Pinpoint the cell where the given text exists, returning its [x, y] midpoint coordinate. 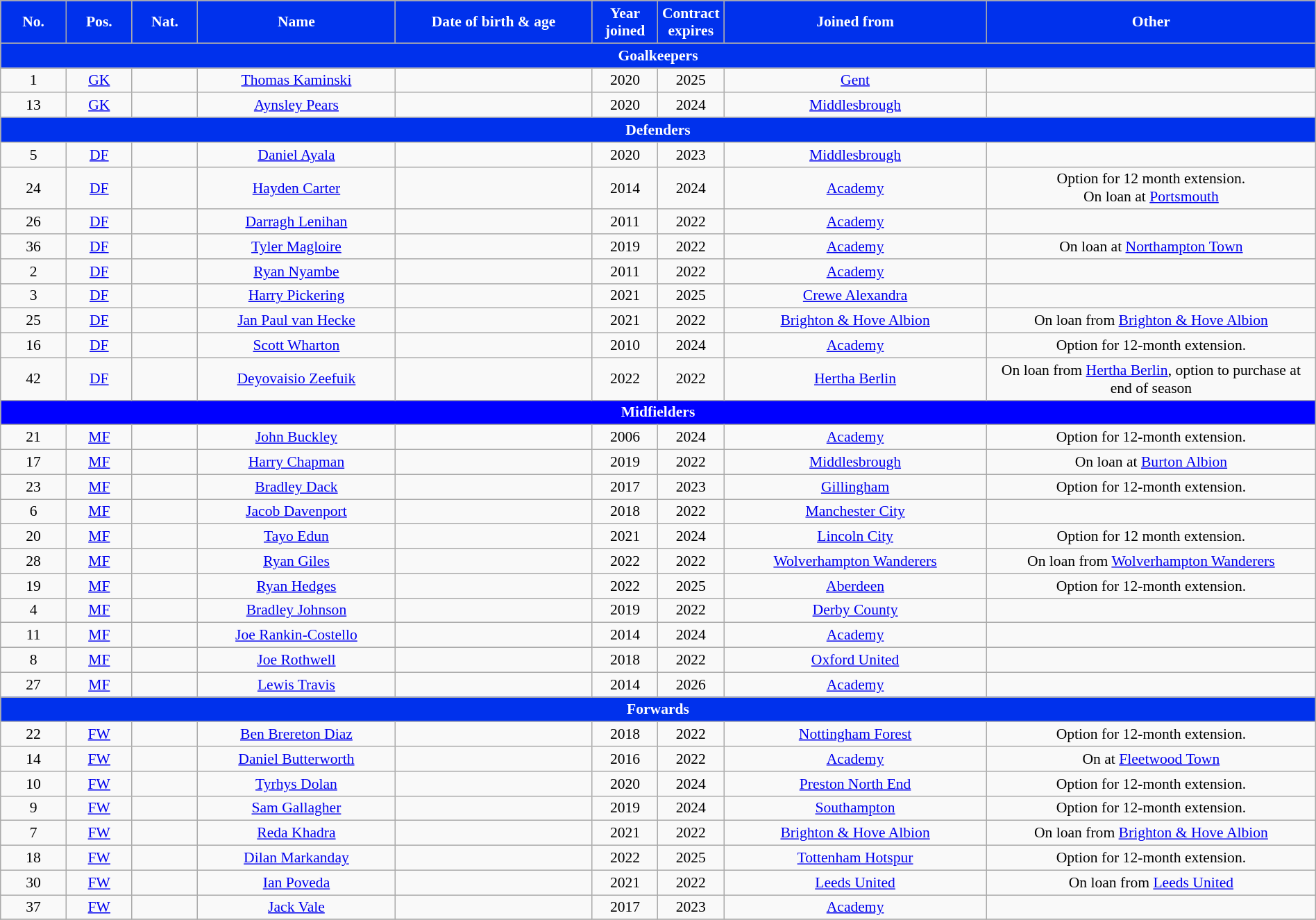
Jan Paul van Hecke [296, 321]
Option for 12 month extension. [1151, 537]
20 [33, 537]
23 [33, 487]
7 [33, 833]
Joined from [855, 22]
22 [33, 735]
Ryan Hedges [296, 586]
21 [33, 437]
On loan at Burton Albion [1151, 462]
10 [33, 784]
Date of birth & age [493, 22]
14 [33, 759]
Derby County [855, 610]
Tyrhys Dolan [296, 784]
27 [33, 685]
4 [33, 610]
42 [33, 379]
Reda Khadra [296, 833]
Aynsley Pears [296, 106]
John Buckley [296, 437]
Hertha Berlin [855, 379]
On loan at Northampton Town [1151, 246]
2026 [691, 685]
Bradley Johnson [296, 610]
Jacob Davenport [296, 512]
9 [33, 808]
Ryan Giles [296, 561]
Pos. [99, 22]
6 [33, 512]
Harry Pickering [296, 296]
Aberdeen [855, 586]
Leeds United [855, 883]
Lewis Travis [296, 685]
Tyler Magloire [296, 246]
Lincoln City [855, 537]
No. [33, 22]
16 [33, 346]
Goalkeepers [658, 56]
30 [33, 883]
Nat. [165, 22]
Other [1151, 22]
Option for 12 month extension.On loan at Portsmouth [1151, 187]
Wolverhampton Wanderers [855, 561]
Gent [855, 81]
Daniel Ayala [296, 155]
17 [33, 462]
13 [33, 106]
Sam Gallagher [296, 808]
25 [33, 321]
5 [33, 155]
Dilan Markanday [296, 858]
19 [33, 586]
Bradley Dack [296, 487]
Joe Rothwell [296, 660]
2010 [625, 346]
18 [33, 858]
Thomas Kaminski [296, 81]
26 [33, 222]
Ben Brereton Diaz [296, 735]
Manchester City [855, 512]
Southampton [855, 808]
37 [33, 908]
On loan from Wolverhampton Wanderers [1151, 561]
Forwards [658, 710]
Crewe Alexandra [855, 296]
2006 [625, 437]
On loan from Leeds United [1151, 883]
11 [33, 635]
Darragh Lenihan [296, 222]
Ryan Nyambe [296, 271]
Preston North End [855, 784]
Deyovaisio Zeefuik [296, 379]
Nottingham Forest [855, 735]
Hayden Carter [296, 187]
28 [33, 561]
Oxford United [855, 660]
1 [33, 81]
Scott Wharton [296, 346]
24 [33, 187]
2016 [625, 759]
Daniel Butterworth [296, 759]
36 [33, 246]
Joe Rankin-Costello [296, 635]
Gillingham [855, 487]
Jack Vale [296, 908]
On loan from Hertha Berlin, option to purchase at end of season [1151, 379]
Ian Poveda [296, 883]
Tayo Edun [296, 537]
Defenders [658, 130]
Name [296, 22]
Tottenham Hotspur [855, 858]
Year joined [625, 22]
Harry Chapman [296, 462]
On at Fleetwood Town [1151, 759]
3 [33, 296]
Contract expires [691, 22]
2 [33, 271]
Midfielders [658, 412]
8 [33, 660]
